For the text-containing cell, return its midpoint in [x, y] coordinate format. 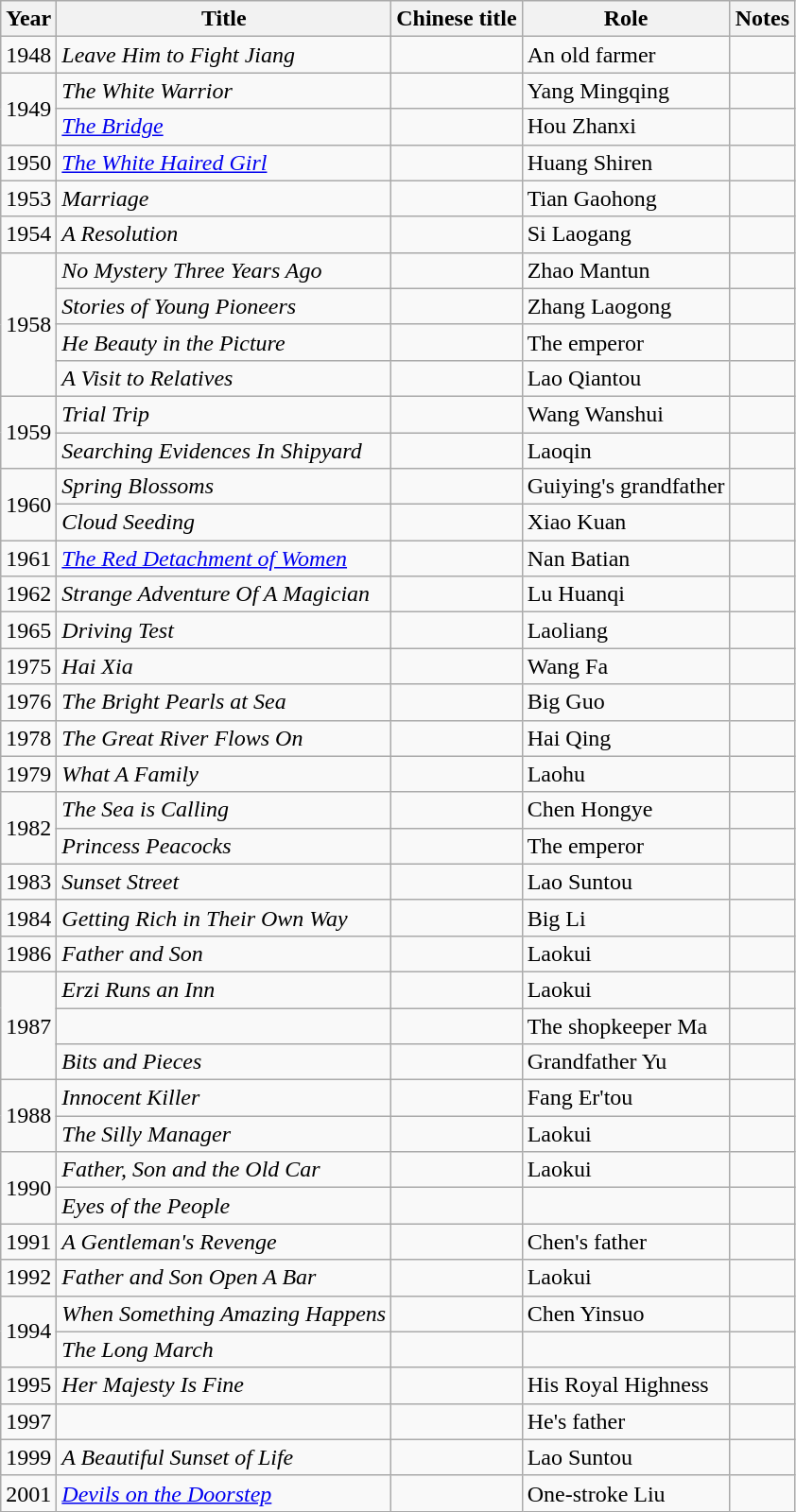
Devils on the Doorstep [224, 1493]
1987 [28, 1025]
Xiao Kuan [626, 523]
Hai Qing [626, 738]
Chen Hongye [626, 810]
His Royal Highness [626, 1385]
1986 [28, 954]
Driving Test [224, 630]
Notes [762, 19]
Her Majesty Is Fine [224, 1385]
Grandfather Yu [626, 1062]
1994 [28, 1332]
Sunset Street [224, 882]
The White Haired Girl [224, 163]
A Gentleman's Revenge [224, 1242]
Big Guo [626, 702]
Lu Huanqi [626, 594]
1953 [28, 198]
Princess Peacocks [224, 846]
Yang Mingqing [626, 91]
1979 [28, 774]
Getting Rich in Their Own Way [224, 918]
1954 [28, 234]
One-stroke Liu [626, 1493]
1988 [28, 1116]
1982 [28, 828]
1960 [28, 505]
No Mystery Three Years Ago [224, 270]
An old farmer [626, 55]
The Bridge [224, 127]
1992 [28, 1278]
Year [28, 19]
1978 [28, 738]
Bits and Pieces [224, 1062]
Lao Qiantou [626, 378]
Eyes of the People [224, 1206]
1997 [28, 1421]
1959 [28, 432]
Innocent Killer [224, 1098]
Hai Xia [224, 666]
Role [626, 19]
Hou Zhanxi [626, 127]
Wang Fa [626, 666]
He Beauty in the Picture [224, 342]
Marriage [224, 198]
The Red Detachment of Women [224, 558]
1961 [28, 558]
1949 [28, 109]
1991 [28, 1242]
Tian Gaohong [626, 198]
A Visit to Relatives [224, 378]
Father and Son Open A Bar [224, 1278]
Title [224, 19]
Father and Son [224, 954]
1948 [28, 55]
A Resolution [224, 234]
1983 [28, 882]
Laoqin [626, 451]
1958 [28, 324]
Erzi Runs an Inn [224, 989]
The Sea is Calling [224, 810]
Stories of Young Pioneers [224, 306]
A Beautiful Sunset of Life [224, 1457]
Wang Wanshui [626, 414]
Leave Him to Fight Jiang [224, 55]
The Bright Pearls at Sea [224, 702]
Spring Blossoms [224, 487]
Father, Son and the Old Car [224, 1170]
Trial Trip [224, 414]
The Great River Flows On [224, 738]
1975 [28, 666]
Chinese title [457, 19]
1995 [28, 1385]
Huang Shiren [626, 163]
1976 [28, 702]
1965 [28, 630]
Big Li [626, 918]
Zhang Laogong [626, 306]
The shopkeeper Ma [626, 1025]
Cloud Seeding [224, 523]
The Long March [224, 1349]
Chen's father [626, 1242]
2001 [28, 1493]
Guiying's grandfather [626, 487]
1962 [28, 594]
1999 [28, 1457]
When Something Amazing Happens [224, 1314]
Nan Batian [626, 558]
1990 [28, 1188]
Laohu [626, 774]
1984 [28, 918]
Chen Yinsuo [626, 1314]
Fang Er'tou [626, 1098]
Laoliang [626, 630]
The White Warrior [224, 91]
Zhao Mantun [626, 270]
Si Laogang [626, 234]
Searching Evidences In Shipyard [224, 451]
The Silly Manager [224, 1134]
What A Family [224, 774]
He's father [626, 1421]
1950 [28, 163]
Strange Adventure Of A Magician [224, 594]
